From the cell containing the given text, extract its center point as (x, y) coordinate. 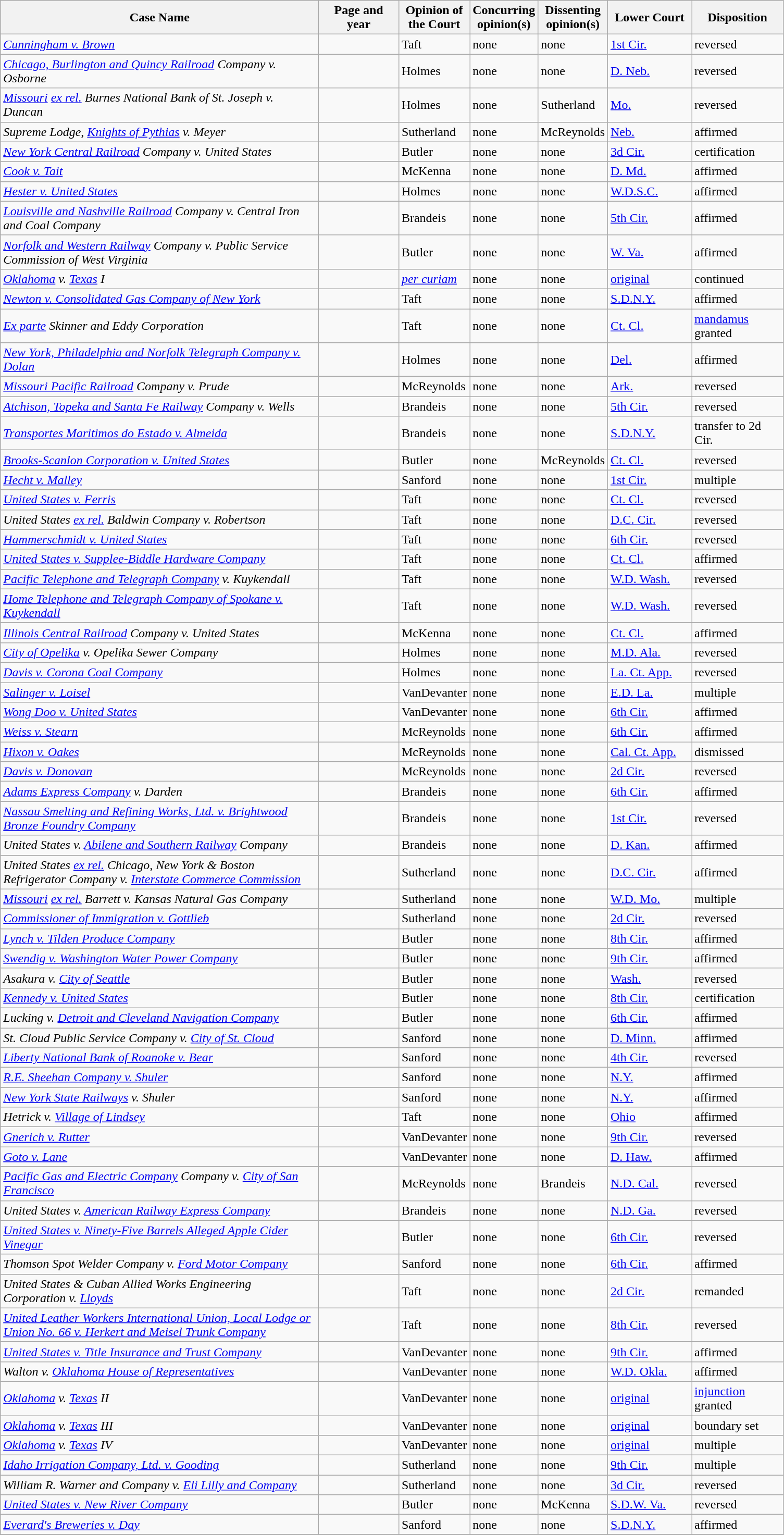
Neb. (650, 132)
Cook v. Tait (159, 171)
Lucking v. Detroit and Cleveland Navigation Company (159, 1018)
Newton v. Consolidated Gas Company of New York (159, 299)
United States & Cuban Allied Works Engineering Corporation v. Lloyds (159, 1291)
Adams Express Company v. Darden (159, 791)
Wong Doo v. United States (159, 712)
Hammerschmidt v. United States (159, 539)
Concurring opinion(s) (504, 18)
dismissed (738, 752)
Missouri Pacific Railroad Company v. Prude (159, 387)
Pacific Telephone and Telegraph Company v. Kuykendall (159, 579)
Davis v. Donovan (159, 772)
M.D. Ala. (650, 652)
Goto v. Lane (159, 1157)
Chicago, Burlington and Quincy Railroad Company v. Osborne (159, 71)
4th Cir. (650, 1058)
D. Md. (650, 171)
Cal. Ct. App. (650, 752)
Swendig v. Washington Water Power Company (159, 958)
New York, Philadelphia and Norfolk Telegraph Company v. Dolan (159, 360)
United States ex rel. Baldwin Company v. Robertson (159, 519)
Cunningham v. Brown (159, 44)
injunction granted (738, 1398)
W.D. Okla. (650, 1371)
Gnerich v. Rutter (159, 1137)
N.D. Cal. (650, 1184)
Oklahoma v. Texas I (159, 279)
Wash. (650, 978)
New York Central Railroad Company v. United States (159, 152)
United States v. Abilene and Southern Railway Company (159, 845)
Liberty National Bank of Roanoke v. Bear (159, 1058)
Home Telephone and Telegraph Company of Spokane v. Kuykendall (159, 605)
D. Haw. (650, 1157)
Hecht v. Malley (159, 480)
United States v. New River Company (159, 1505)
Lynch v. Tilden Produce Company (159, 938)
United Leather Workers International Union, Local Lodge or Union No. 66 v. Herkert and Meisel Trunk Company (159, 1324)
Oklahoma v. Texas II (159, 1398)
E.D. La. (650, 692)
D. Minn. (650, 1037)
Brooks-Scanlon Corporation v. United States (159, 460)
W.D. Mo. (650, 899)
Weiss v. Stearn (159, 732)
Ark. (650, 387)
United States ex rel. Chicago, New York & Boston Refrigerator Company v. Interstate Commerce Commission (159, 872)
Transportes Maritimos do Estado v. Almeida (159, 434)
Hetrick v. Village of Lindsey (159, 1117)
D. Kan. (650, 845)
Louisville and Nashville Railroad Company v. Central Iron and Coal Company (159, 218)
Disposition (738, 18)
R.E. Sheehan Company v. Shuler (159, 1078)
City of Opelika v. Opelika Sewer Company (159, 652)
Lower Court (650, 18)
per curiam (434, 279)
Oklahoma v. Texas IV (159, 1445)
United States v. Ferris (159, 500)
Del. (650, 360)
transfer to 2d Cir. (738, 434)
W.D.S.C. (650, 191)
Walton v. Oklahoma House of Representatives (159, 1371)
boundary set (738, 1425)
remanded (738, 1291)
Norfolk and Western Railway Company v. Public Service Commission of West Virginia (159, 252)
St. Cloud Public Service Company v. City of St. Cloud (159, 1037)
Dissenting opinion(s) (573, 18)
W. Va. (650, 252)
Ex parte Skinner and Eddy Corporation (159, 325)
D. Neb. (650, 71)
Salinger v. Loisel (159, 692)
United States v. Ninety-Five Barrels Alleged Apple Cider Vinegar (159, 1237)
Missouri ex rel. Barrett v. Kansas Natural Gas Company (159, 899)
United States v. Supplee-Biddle Hardware Company (159, 559)
Thomson Spot Welder Company v. Ford Motor Company (159, 1264)
United States v. American Railway Express Company (159, 1210)
Hixon v. Oakes (159, 752)
Missouri ex rel. Burnes National Bank of St. Joseph v. Duncan (159, 105)
Pacific Gas and Electric Company Company v. City of San Francisco (159, 1184)
Ohio (650, 1117)
Nassau Smelting and Refining Works, Ltd. v. Brightwood Bronze Foundry Company (159, 818)
Illinois Central Railroad Company v. United States (159, 633)
Asakura v. City of Seattle (159, 978)
S.D.W. Va. (650, 1505)
Kennedy v. United States (159, 998)
Case Name (159, 18)
La. Ct. App. (650, 672)
mandamus granted (738, 325)
United States v. Title Insurance and Trust Company (159, 1352)
Opinion of the Court (434, 18)
Supreme Lodge, Knights of Pythias v. Meyer (159, 132)
Page and year (359, 18)
N.D. Ga. (650, 1210)
Mo. (650, 105)
Oklahoma v. Texas III (159, 1425)
Idaho Irrigation Company, Ltd. v. Gooding (159, 1465)
Davis v. Corona Coal Company (159, 672)
Commissioner of Immigration v. Gottlieb (159, 919)
Hester v. United States (159, 191)
William R. Warner and Company v. Eli Lilly and Company (159, 1485)
Everard's Breweries v. Day (159, 1525)
Atchison, Topeka and Santa Fe Railway Company v. Wells (159, 406)
continued (738, 279)
New York State Railways v. Shuler (159, 1097)
